Locate the cell with the specified text and output its [X, Y] center coordinate. 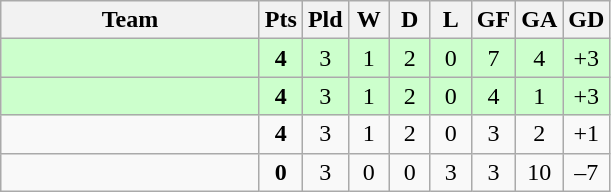
GD [586, 20]
GA [540, 20]
Pld [325, 20]
D [410, 20]
10 [540, 172]
–7 [586, 172]
GF [493, 20]
L [450, 20]
W [368, 20]
+1 [586, 134]
Pts [280, 20]
Team [130, 20]
7 [493, 58]
